Search for the cell housing the specified text and yield its (x, y) center coordinate. 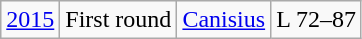
L 72–87 (316, 20)
Canisius (224, 20)
First round (118, 20)
2015 (30, 20)
